From the cell containing the given text, extract its center point as (X, Y) coordinate. 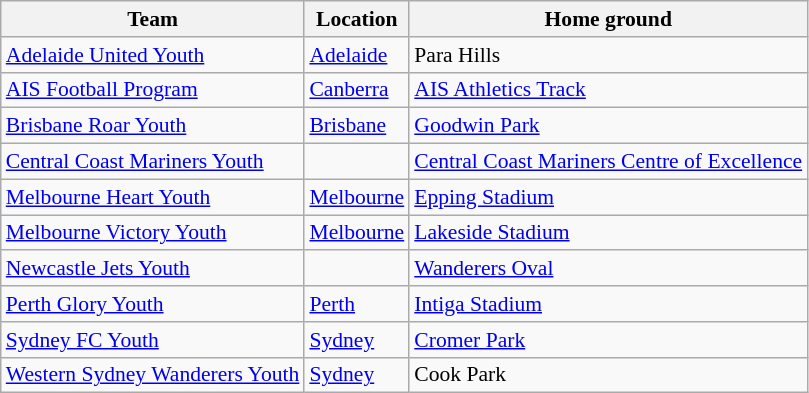
Perth Glory Youth (153, 304)
Melbourne Heart Youth (153, 197)
AIS Athletics Track (608, 90)
Newcastle Jets Youth (153, 269)
Adelaide United Youth (153, 55)
Goodwin Park (608, 126)
Adelaide (356, 55)
Brisbane Roar Youth (153, 126)
Wanderers Oval (608, 269)
Team (153, 19)
Melbourne Victory Youth (153, 233)
AIS Football Program (153, 90)
Lakeside Stadium (608, 233)
Home ground (608, 19)
Canberra (356, 90)
Sydney FC Youth (153, 340)
Cromer Park (608, 340)
Western Sydney Wanderers Youth (153, 375)
Central Coast Mariners Centre of Excellence (608, 162)
Location (356, 19)
Perth (356, 304)
Intiga Stadium (608, 304)
Para Hills (608, 55)
Central Coast Mariners Youth (153, 162)
Brisbane (356, 126)
Cook Park (608, 375)
Epping Stadium (608, 197)
